Return the (x, y) coordinate for the center point of the cell that contains the specified text.  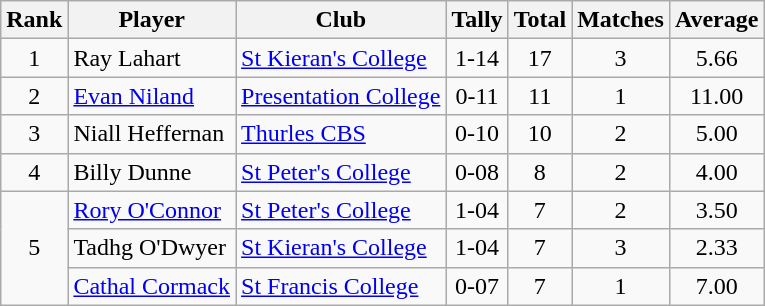
2.33 (716, 248)
Matches (621, 20)
St Francis College (341, 286)
4.00 (716, 172)
5 (34, 248)
Cathal Cormack (152, 286)
Average (716, 20)
5.66 (716, 58)
11 (540, 96)
Player (152, 20)
Club (341, 20)
Presentation College (341, 96)
Rory O'Connor (152, 210)
0-10 (477, 134)
10 (540, 134)
7.00 (716, 286)
Niall Heffernan (152, 134)
5.00 (716, 134)
4 (34, 172)
0-08 (477, 172)
8 (540, 172)
Tadhg O'Dwyer (152, 248)
0-07 (477, 286)
Total (540, 20)
0-11 (477, 96)
Evan Niland (152, 96)
Billy Dunne (152, 172)
Thurles CBS (341, 134)
Rank (34, 20)
Ray Lahart (152, 58)
17 (540, 58)
1-14 (477, 58)
Tally (477, 20)
11.00 (716, 96)
3.50 (716, 210)
